Return (X, Y) of the center of cell containing provided text 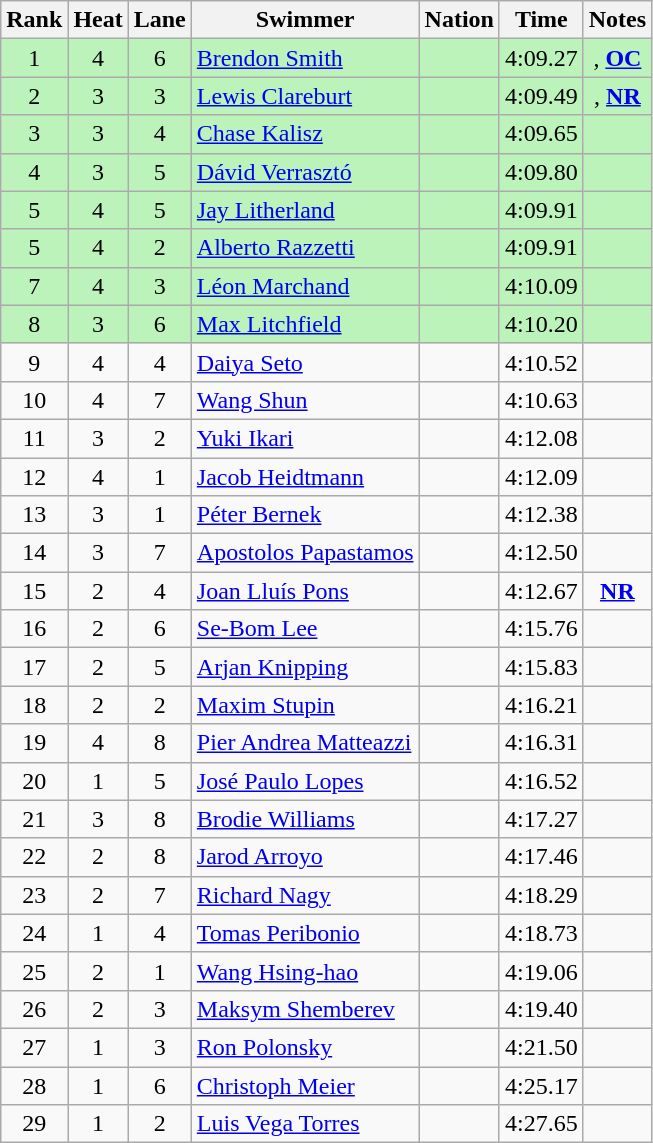
Péter Bernek (305, 515)
26 (34, 1009)
18 (34, 705)
4:18.73 (541, 933)
4:16.52 (541, 781)
Maksym Shemberev (305, 1009)
4:21.50 (541, 1047)
Ron Polonsky (305, 1047)
Brendon Smith (305, 58)
Yuki Ikari (305, 438)
4:19.06 (541, 971)
4:17.46 (541, 857)
Heat (98, 20)
4:09.49 (541, 96)
Se-Bom Lee (305, 629)
4:09.65 (541, 134)
Pier Andrea Matteazzi (305, 743)
28 (34, 1085)
12 (34, 477)
4:10.09 (541, 286)
22 (34, 857)
Lewis Clareburt (305, 96)
Max Litchfield (305, 324)
4:16.31 (541, 743)
Jacob Heidtmann (305, 477)
Alberto Razzetti (305, 248)
4:09.80 (541, 172)
Notes (617, 20)
20 (34, 781)
4:10.20 (541, 324)
4:09.27 (541, 58)
9 (34, 362)
4:10.52 (541, 362)
17 (34, 667)
Swimmer (305, 20)
, NR (617, 96)
16 (34, 629)
14 (34, 553)
Apostolos Papastamos (305, 553)
Nation (459, 20)
Daiya Seto (305, 362)
Rank (34, 20)
10 (34, 400)
24 (34, 933)
Maxim Stupin (305, 705)
23 (34, 895)
Dávid Verrasztó (305, 172)
Brodie Williams (305, 819)
NR (617, 591)
Wang Hsing-hao (305, 971)
4:12.09 (541, 477)
Jarod Arroyo (305, 857)
27 (34, 1047)
4:15.76 (541, 629)
Chase Kalisz (305, 134)
4:19.40 (541, 1009)
, OC (617, 58)
4:12.50 (541, 553)
4:17.27 (541, 819)
Wang Shun (305, 400)
Léon Marchand (305, 286)
Lane (160, 20)
Luis Vega Torres (305, 1124)
Christoph Meier (305, 1085)
4:12.67 (541, 591)
11 (34, 438)
Richard Nagy (305, 895)
Joan Lluís Pons (305, 591)
4:25.17 (541, 1085)
Tomas Peribonio (305, 933)
19 (34, 743)
Jay Litherland (305, 210)
15 (34, 591)
José Paulo Lopes (305, 781)
4:12.38 (541, 515)
21 (34, 819)
4:12.08 (541, 438)
4:18.29 (541, 895)
Arjan Knipping (305, 667)
25 (34, 971)
Time (541, 20)
29 (34, 1124)
4:10.63 (541, 400)
4:16.21 (541, 705)
4:27.65 (541, 1124)
13 (34, 515)
4:15.83 (541, 667)
